Pinpoint the cell where the given text exists, returning its (X, Y) midpoint coordinate. 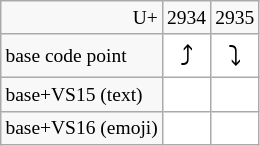
2935 (235, 18)
base code point (82, 56)
base+VS15 (text) (82, 94)
base+VS16 (emoji) (82, 128)
⤵ (235, 56)
⤴ (186, 56)
U+ (82, 18)
2934 (186, 18)
